Determine the (x, y) coordinate at the center of the cell enclosing the given text.  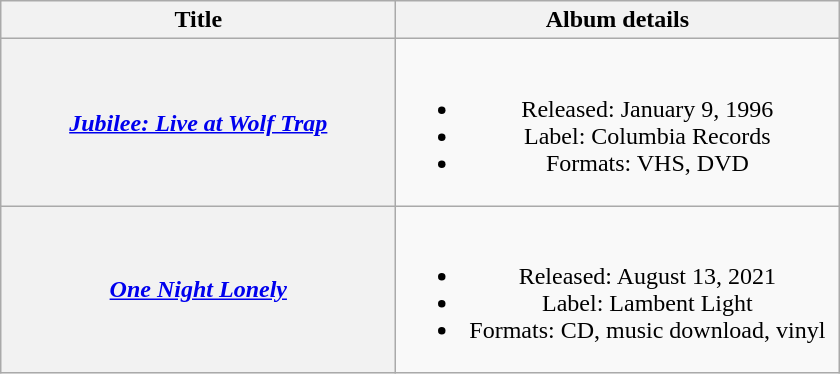
Title (198, 20)
Released: August 13, 2021Label: Lambent LightFormats: CD, music download, vinyl (618, 290)
Released: January 9, 1996Label: Columbia RecordsFormats: VHS, DVD (618, 122)
Jubilee: Live at Wolf Trap (198, 122)
Album details (618, 20)
One Night Lonely (198, 290)
